Return the (X, Y) coordinate for the center point of the cell that contains the specified text.  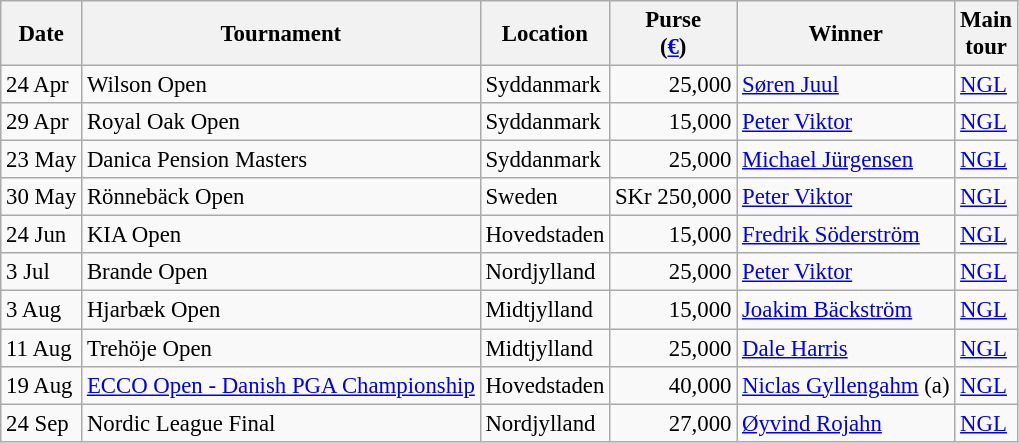
Dale Harris (846, 348)
Niclas Gyllengahm (a) (846, 385)
Søren Juul (846, 85)
Location (545, 34)
Michael Jürgensen (846, 160)
Øyvind Rojahn (846, 423)
SKr 250,000 (674, 197)
40,000 (674, 385)
Winner (846, 34)
3 Jul (42, 273)
Royal Oak Open (282, 122)
Wilson Open (282, 85)
Purse(€) (674, 34)
11 Aug (42, 348)
Danica Pension Masters (282, 160)
Maintour (986, 34)
Hjarbæk Open (282, 310)
23 May (42, 160)
Fredrik Söderström (846, 235)
Joakim Bäckström (846, 310)
24 Apr (42, 85)
Rönnebäck Open (282, 197)
Nordic League Final (282, 423)
KIA Open (282, 235)
24 Sep (42, 423)
Trehöje Open (282, 348)
Tournament (282, 34)
Date (42, 34)
24 Jun (42, 235)
3 Aug (42, 310)
19 Aug (42, 385)
ECCO Open - Danish PGA Championship (282, 385)
29 Apr (42, 122)
27,000 (674, 423)
Sweden (545, 197)
30 May (42, 197)
Brande Open (282, 273)
